For the text-containing cell, return its midpoint in [x, y] coordinate format. 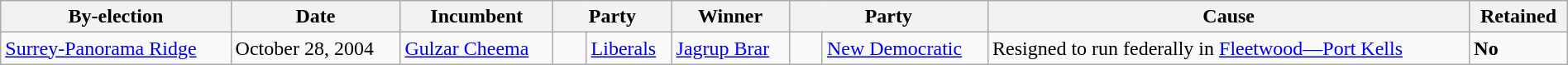
Date [316, 17]
Cause [1229, 17]
Jagrup Brar [730, 48]
Surrey-Panorama Ridge [116, 48]
No [1518, 48]
Liberals [629, 48]
New Democratic [905, 48]
By-election [116, 17]
Winner [730, 17]
Retained [1518, 17]
Incumbent [476, 17]
Gulzar Cheema [476, 48]
October 28, 2004 [316, 48]
Resigned to run federally in Fleetwood—Port Kells [1229, 48]
